Detect which cell encompasses the target text, then output its [X, Y] center coordinate. 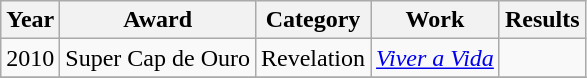
Year [30, 20]
Category [314, 20]
2010 [30, 58]
Viver a Vida [436, 58]
Super Cap de Ouro [158, 58]
Results [542, 20]
Revelation [314, 58]
Work [436, 20]
Award [158, 20]
